Identify which cell holds the provided text, then report its [X, Y] central coordinate. 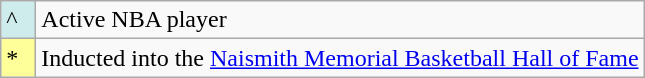
Inducted into the Naismith Memorial Basketball Hall of Fame [340, 58]
Active NBA player [340, 20]
^ [18, 20]
* [18, 58]
